For the text-containing cell, return its midpoint in (x, y) coordinate format. 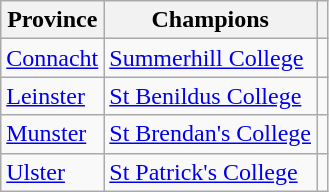
St Benildus College (210, 96)
Champions (210, 20)
Munster (52, 134)
St Patrick's College (210, 172)
St Brendan's College (210, 134)
Connacht (52, 58)
Ulster (52, 172)
Province (52, 20)
Leinster (52, 96)
Summerhill College (210, 58)
